Identify which cell holds the provided text, then report its [x, y] central coordinate. 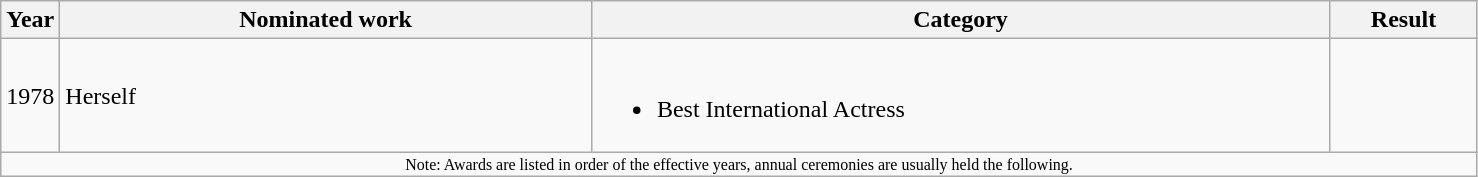
Result [1404, 20]
Herself [326, 96]
Nominated work [326, 20]
Best International Actress [960, 96]
Category [960, 20]
Year [30, 20]
1978 [30, 96]
Note: Awards are listed in order of the effective years, annual ceremonies are usually held the following. [740, 164]
